For the text-containing cell, return its midpoint in (x, y) coordinate format. 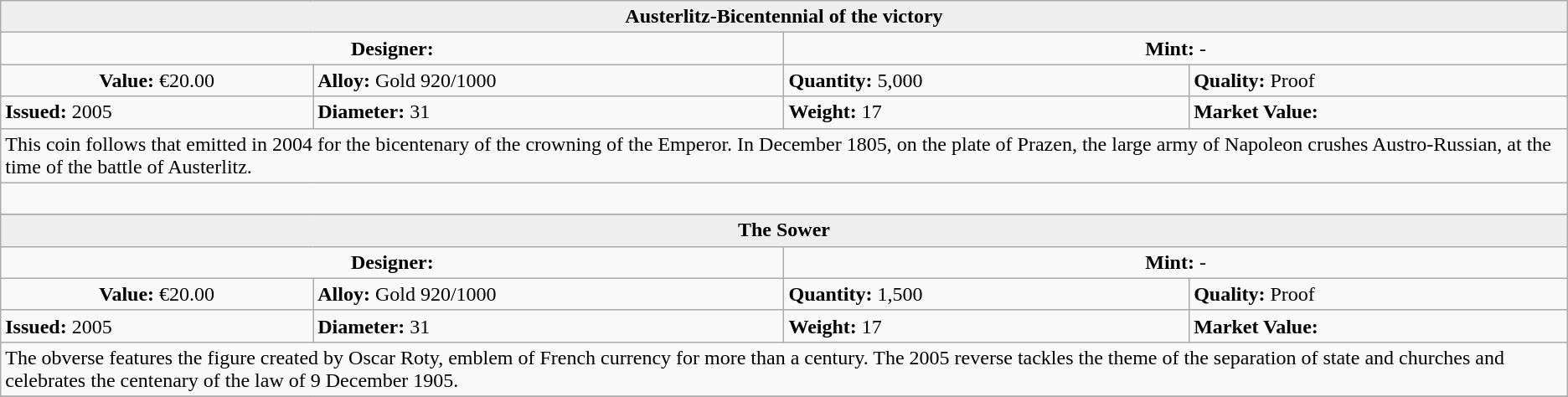
Austerlitz-Bicentennial of the victory (784, 17)
Quantity: 1,500 (987, 294)
Quantity: 5,000 (987, 80)
The Sower (784, 230)
